Return the (x, y) coordinate for the center point of the cell that contains the specified text.  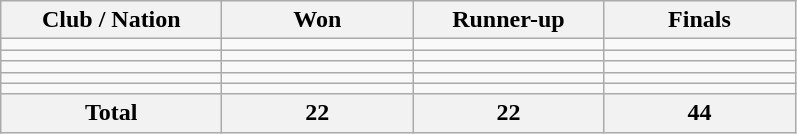
Finals (700, 20)
Total (112, 113)
Club / Nation (112, 20)
Runner-up (508, 20)
Won (318, 20)
44 (700, 113)
